Output the (X, Y) coordinate of the center of the cell containing the given text.  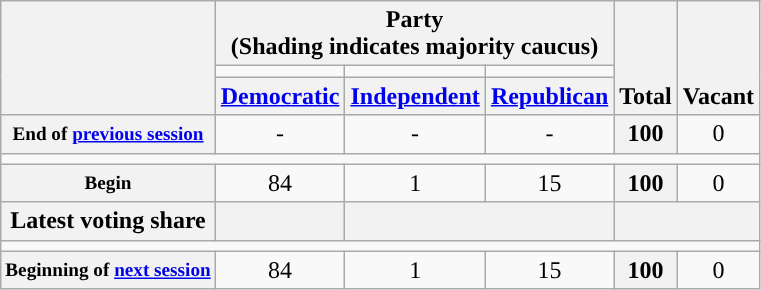
Latest voting share (108, 221)
Independent (415, 96)
Beginning of next session (108, 270)
End of previous session (108, 134)
Republican (549, 96)
Begin (108, 183)
Vacant (718, 58)
Democratic (280, 96)
Party (Shading indicates majority caucus) (414, 34)
Total (646, 58)
